Scan for the cell matching the given text and deliver its (X, Y) coordinate at center. 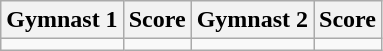
Gymnast 2 (252, 20)
Gymnast 1 (62, 20)
